Detect which cell encompasses the target text, then output its [x, y] center coordinate. 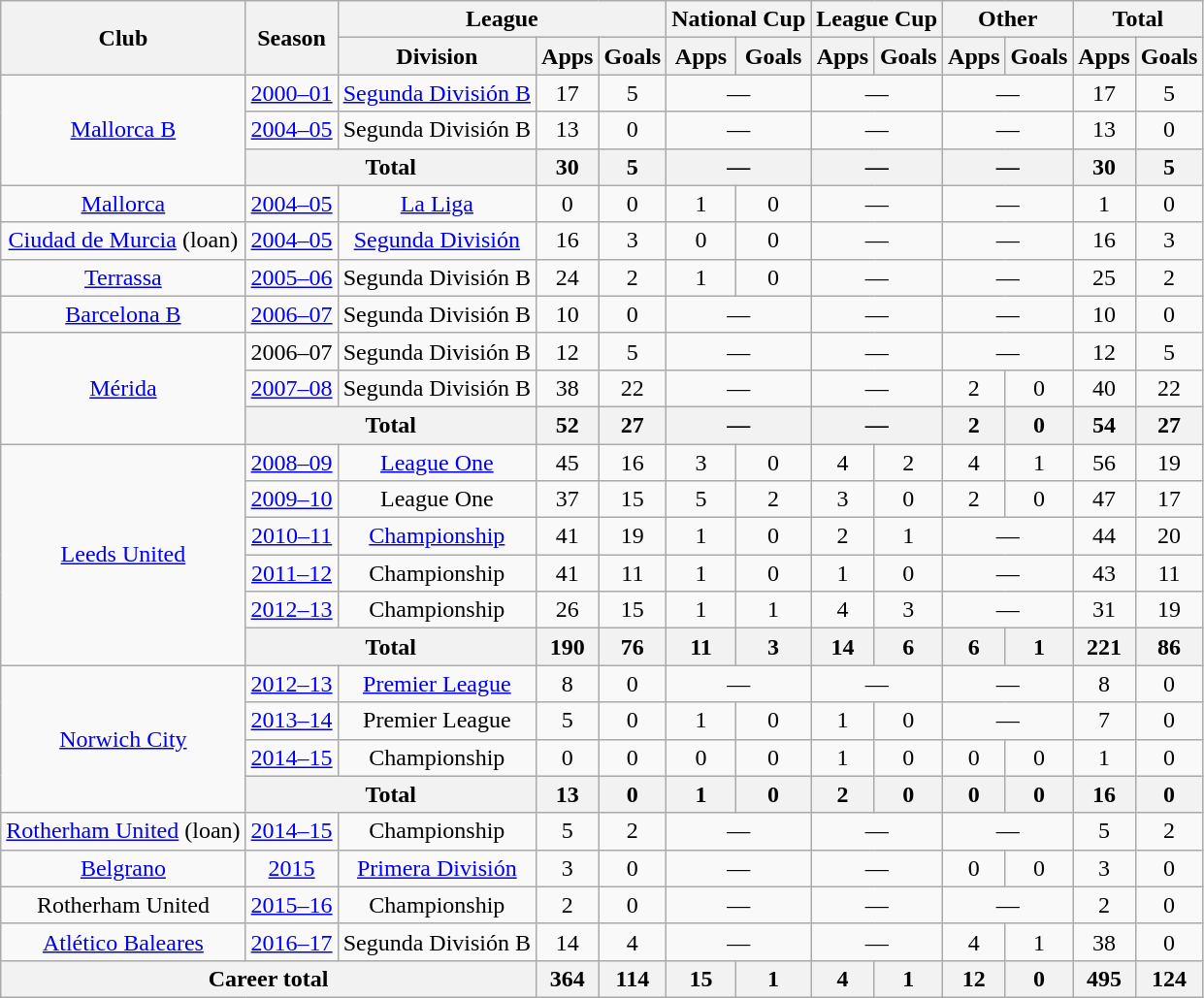
Atlético Baleares [123, 942]
37 [568, 499]
Season [291, 38]
86 [1169, 647]
40 [1104, 388]
56 [1104, 463]
Rotherham United (loan) [123, 831]
Norwich City [123, 739]
National Cup [739, 19]
20 [1169, 536]
52 [568, 425]
Career total [269, 979]
7 [1104, 721]
League Cup [877, 19]
2007–08 [291, 388]
47 [1104, 499]
124 [1169, 979]
25 [1104, 277]
Mérida [123, 388]
2013–14 [291, 721]
Club [123, 38]
31 [1104, 610]
Rotherham United [123, 905]
Barcelona B [123, 314]
54 [1104, 425]
2005–06 [291, 277]
2009–10 [291, 499]
2000–01 [291, 93]
190 [568, 647]
114 [633, 979]
Segunda División [437, 241]
Mallorca B [123, 130]
2016–17 [291, 942]
44 [1104, 536]
Mallorca [123, 204]
Other [1008, 19]
Leeds United [123, 555]
League [503, 19]
2008–09 [291, 463]
24 [568, 277]
45 [568, 463]
43 [1104, 573]
Primera División [437, 868]
221 [1104, 647]
2010–11 [291, 536]
Division [437, 56]
2015–16 [291, 905]
26 [568, 610]
Belgrano [123, 868]
La Liga [437, 204]
Terrassa [123, 277]
76 [633, 647]
Ciudad de Murcia (loan) [123, 241]
364 [568, 979]
2015 [291, 868]
495 [1104, 979]
2011–12 [291, 573]
